Provide the (x, y) coordinate of the cell's center where the given text is located.  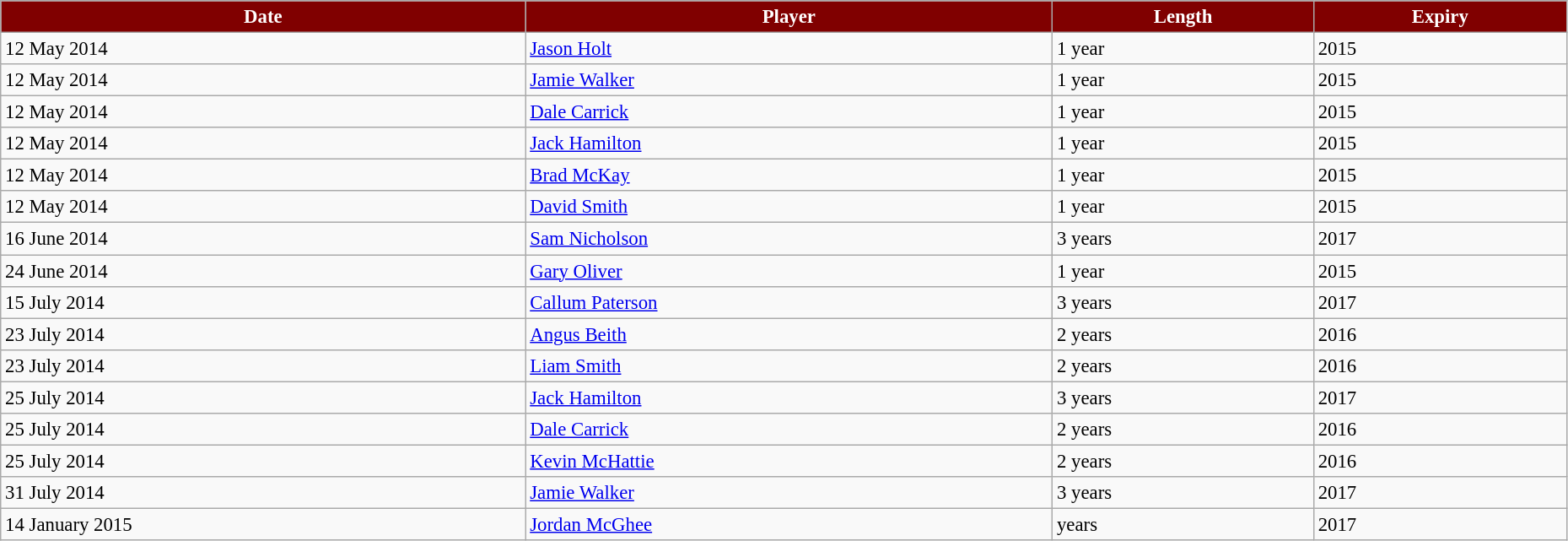
Brad McKay (789, 176)
David Smith (789, 207)
Sam Nicholson (789, 239)
Kevin McHattie (789, 461)
15 July 2014 (263, 302)
Angus Beith (789, 334)
years (1183, 524)
Date (263, 17)
31 July 2014 (263, 493)
Length (1183, 17)
Callum Paterson (789, 302)
16 June 2014 (263, 239)
Jason Holt (789, 49)
Player (789, 17)
Gary Oliver (789, 271)
14 January 2015 (263, 524)
Expiry (1440, 17)
Liam Smith (789, 365)
24 June 2014 (263, 271)
Jordan McGhee (789, 524)
